Capture the cell that displays the provided text and extract its [X, Y] central coordinate. 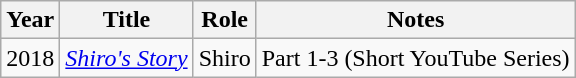
Part 1-3 (Short YouTube Series) [416, 58]
2018 [30, 58]
Year [30, 20]
Title [126, 20]
Role [224, 20]
Shiro's Story [126, 58]
Shiro [224, 58]
Notes [416, 20]
